Scan for the cell matching the given text and deliver its (x, y) coordinate at center. 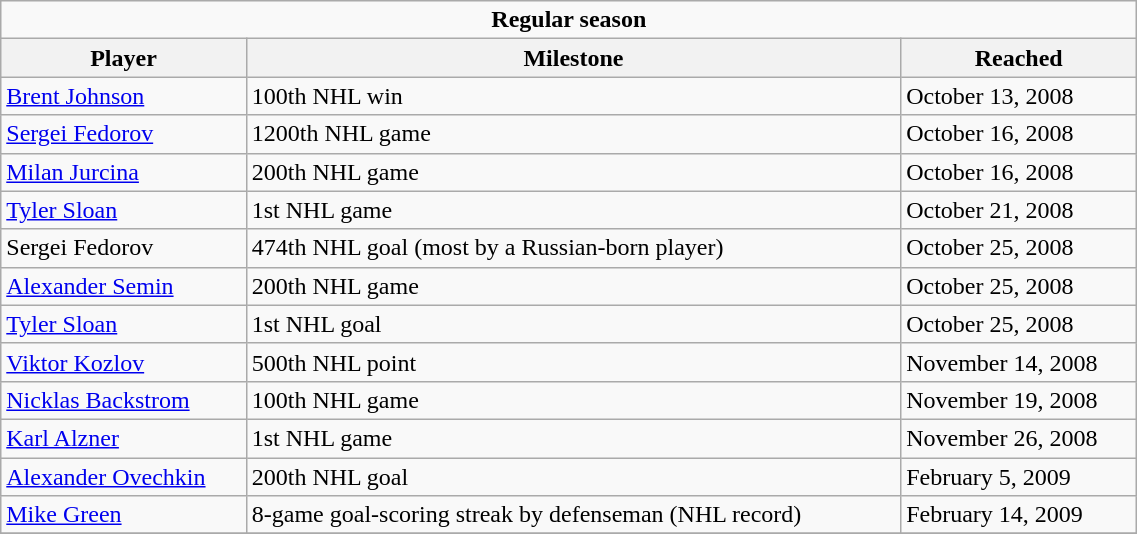
Viktor Kozlov (124, 362)
November 14, 2008 (1019, 362)
Nicklas Backstrom (124, 400)
November 26, 2008 (1019, 438)
February 5, 2009 (1019, 477)
Karl Alzner (124, 438)
February 14, 2009 (1019, 515)
Reached (1019, 58)
November 19, 2008 (1019, 400)
500th NHL point (573, 362)
1200th NHL game (573, 134)
1st NHL goal (573, 324)
200th NHL goal (573, 477)
100th NHL win (573, 96)
Mike Green (124, 515)
Brent Johnson (124, 96)
October 21, 2008 (1019, 210)
October 13, 2008 (1019, 96)
Milestone (573, 58)
Alexander Semin (124, 286)
Player (124, 58)
Milan Jurcina (124, 172)
8-game goal-scoring streak by defenseman (NHL record) (573, 515)
Regular season (569, 20)
474th NHL goal (most by a Russian-born player) (573, 248)
100th NHL game (573, 400)
Alexander Ovechkin (124, 477)
